Locate the cell with the specified text and output its [x, y] center coordinate. 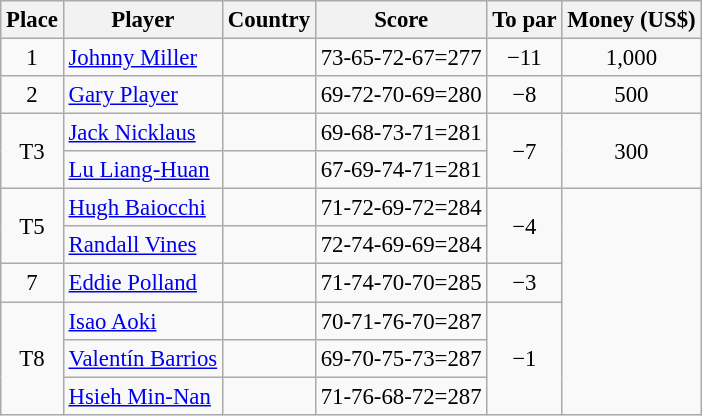
Johnny Miller [142, 58]
300 [632, 152]
1 [32, 58]
T5 [32, 226]
2 [32, 95]
500 [632, 95]
Place [32, 20]
70-71-76-70=287 [401, 321]
Lu Liang-Huan [142, 170]
Player [142, 20]
69-70-75-73=287 [401, 358]
−8 [524, 95]
Score [401, 20]
To par [524, 20]
Eddie Polland [142, 283]
−7 [524, 152]
Jack Nicklaus [142, 133]
72-74-69-69=284 [401, 245]
Valentín Barrios [142, 358]
Randall Vines [142, 245]
Hugh Baiocchi [142, 208]
−11 [524, 58]
T8 [32, 358]
−1 [524, 358]
7 [32, 283]
T3 [32, 152]
69-72-70-69=280 [401, 95]
69-68-73-71=281 [401, 133]
71-76-68-72=287 [401, 396]
−4 [524, 226]
67-69-74-71=281 [401, 170]
Hsieh Min-Nan [142, 396]
73-65-72-67=277 [401, 58]
Gary Player [142, 95]
1,000 [632, 58]
−3 [524, 283]
Country [268, 20]
Money (US$) [632, 20]
71-72-69-72=284 [401, 208]
Isao Aoki [142, 321]
71-74-70-70=285 [401, 283]
